Detect which cell encompasses the target text, then output its [x, y] center coordinate. 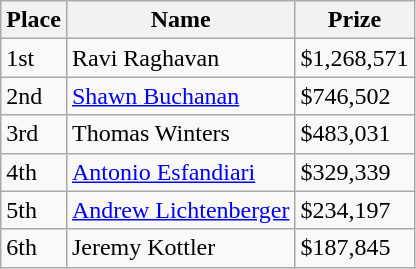
2nd [34, 96]
3rd [34, 134]
Antonio Esfandiari [180, 172]
Place [34, 20]
$746,502 [354, 96]
5th [34, 210]
Name [180, 20]
$329,339 [354, 172]
4th [34, 172]
$234,197 [354, 210]
Ravi Raghavan [180, 58]
$1,268,571 [354, 58]
6th [34, 248]
Prize [354, 20]
Thomas Winters [180, 134]
Jeremy Kottler [180, 248]
1st [34, 58]
$483,031 [354, 134]
$187,845 [354, 248]
Andrew Lichtenberger [180, 210]
Shawn Buchanan [180, 96]
